Pinpoint the cell where the given text exists, returning its (x, y) midpoint coordinate. 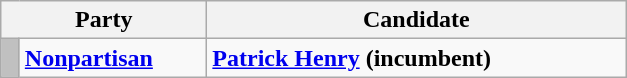
Party (104, 20)
Candidate (416, 20)
Patrick Henry (incumbent) (416, 58)
Nonpartisan (113, 58)
